Scan for the cell matching the given text and deliver its [x, y] coordinate at center. 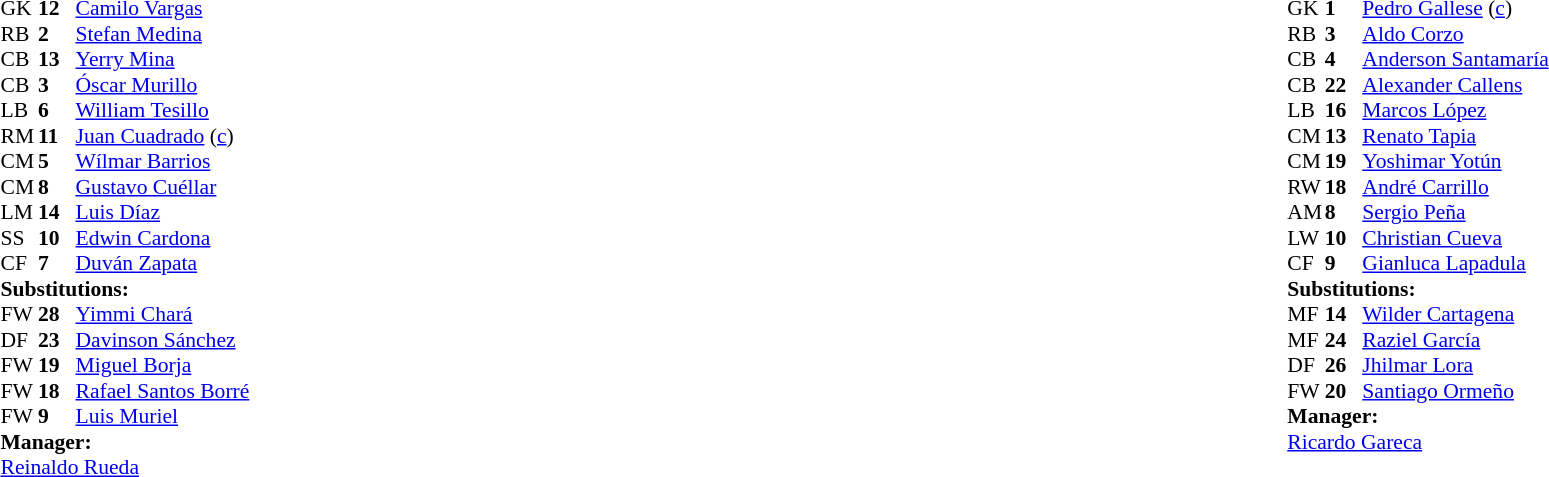
Edwin Cardona [163, 238]
Yimmi Chará [163, 315]
Rafael Santos Borré [163, 391]
Jhilmar Lora [1455, 365]
28 [57, 315]
Óscar Murillo [163, 85]
Davinson Sánchez [163, 340]
Gianluca Lapadula [1455, 263]
Santiago Ormeño [1455, 391]
2 [57, 34]
Christian Cueva [1455, 238]
Duván Zapata [163, 263]
André Carrillo [1455, 187]
16 [1344, 111]
Miguel Borja [163, 365]
24 [1344, 340]
Yoshimar Yotún [1455, 161]
Gustavo Cuéllar [163, 187]
4 [1344, 59]
20 [1344, 391]
22 [1344, 85]
7 [57, 263]
11 [57, 136]
Wílmar Barrios [163, 161]
Anderson Santamaría [1455, 59]
Sergio Peña [1455, 213]
RM [19, 136]
AM [1306, 213]
5 [57, 161]
Marcos López [1455, 111]
LW [1306, 238]
SS [19, 238]
Raziel García [1455, 340]
RW [1306, 187]
Renato Tapia [1455, 136]
Yerry Mina [163, 59]
Ricardo Gareca [1418, 442]
26 [1344, 365]
Luis Muriel [163, 417]
LM [19, 213]
Wilder Cartagena [1455, 315]
Juan Cuadrado (c) [163, 136]
Alexander Callens [1455, 85]
23 [57, 340]
6 [57, 111]
Aldo Corzo [1455, 34]
Stefan Medina [163, 34]
William Tesillo [163, 111]
Luis Díaz [163, 213]
